Detect which cell encompasses the target text, then output its (x, y) center coordinate. 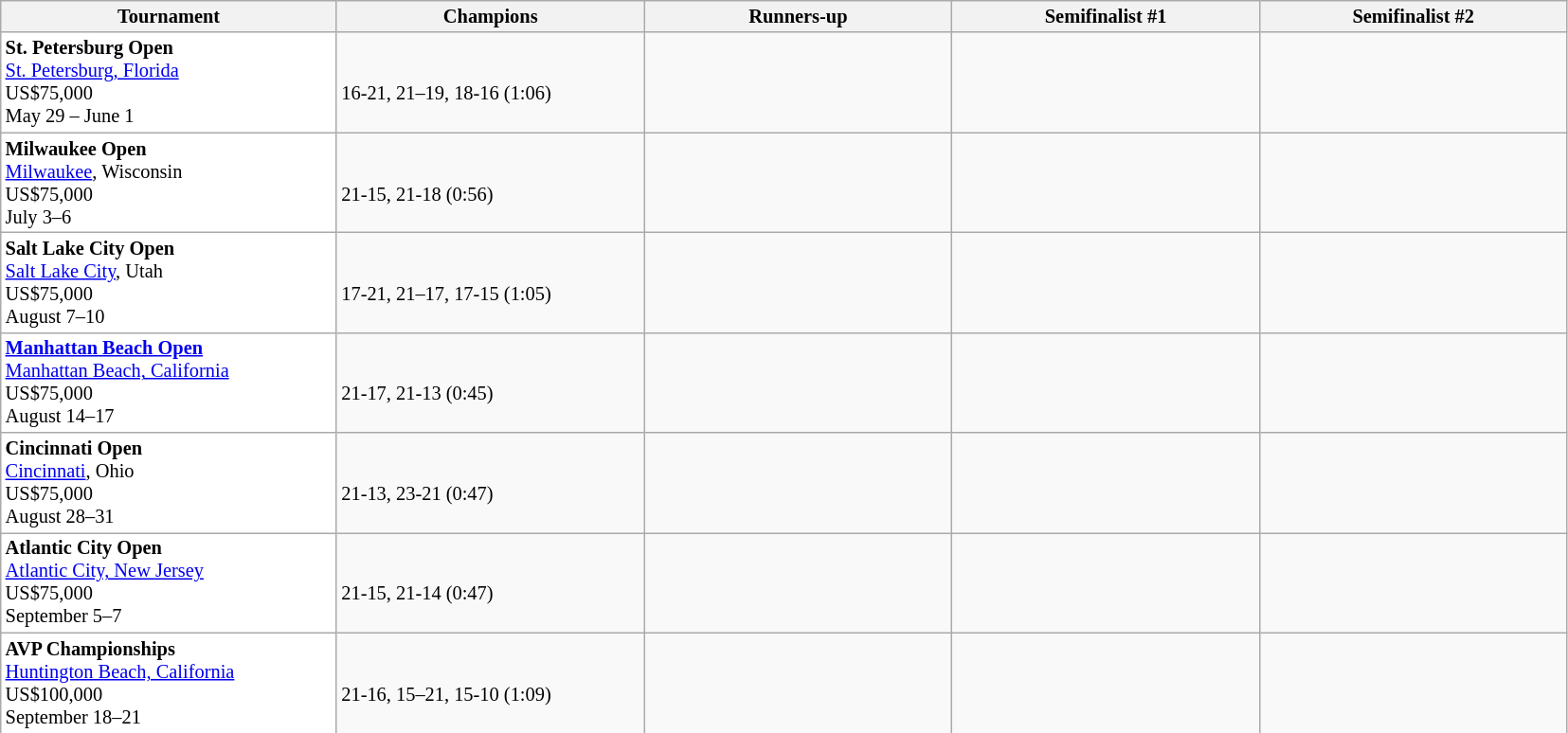
21-16, 15–21, 15-10 (1:09) (491, 683)
Salt Lake City OpenSalt Lake City, UtahUS$75,000August 7–10 (169, 282)
21-17, 21-13 (0:45) (491, 383)
Manhattan Beach OpenManhattan Beach, CaliforniaUS$75,000August 14–17 (169, 383)
21-15, 21-14 (0:47) (491, 582)
21-15, 21-18 (0:56) (491, 183)
Tournament (169, 16)
21-13, 23-21 (0:47) (491, 483)
Runners-up (798, 16)
16-21, 21–19, 18-16 (1:06) (491, 82)
AVP ChampionshipsHuntington Beach, CaliforniaUS$100,000September 18–21 (169, 683)
St. Petersburg OpenSt. Petersburg, FloridaUS$75,000May 29 – June 1 (169, 82)
Atlantic City OpenAtlantic City, New JerseyUS$75,000September 5–7 (169, 582)
Champions (491, 16)
Semifinalist #2 (1414, 16)
Semifinalist #1 (1107, 16)
Cincinnati OpenCincinnati, OhioUS$75,000August 28–31 (169, 483)
17-21, 21–17, 17-15 (1:05) (491, 282)
Milwaukee OpenMilwaukee, WisconsinUS$75,000July 3–6 (169, 183)
